Provide the [X, Y] coordinate of the cell's center where the given text is located.  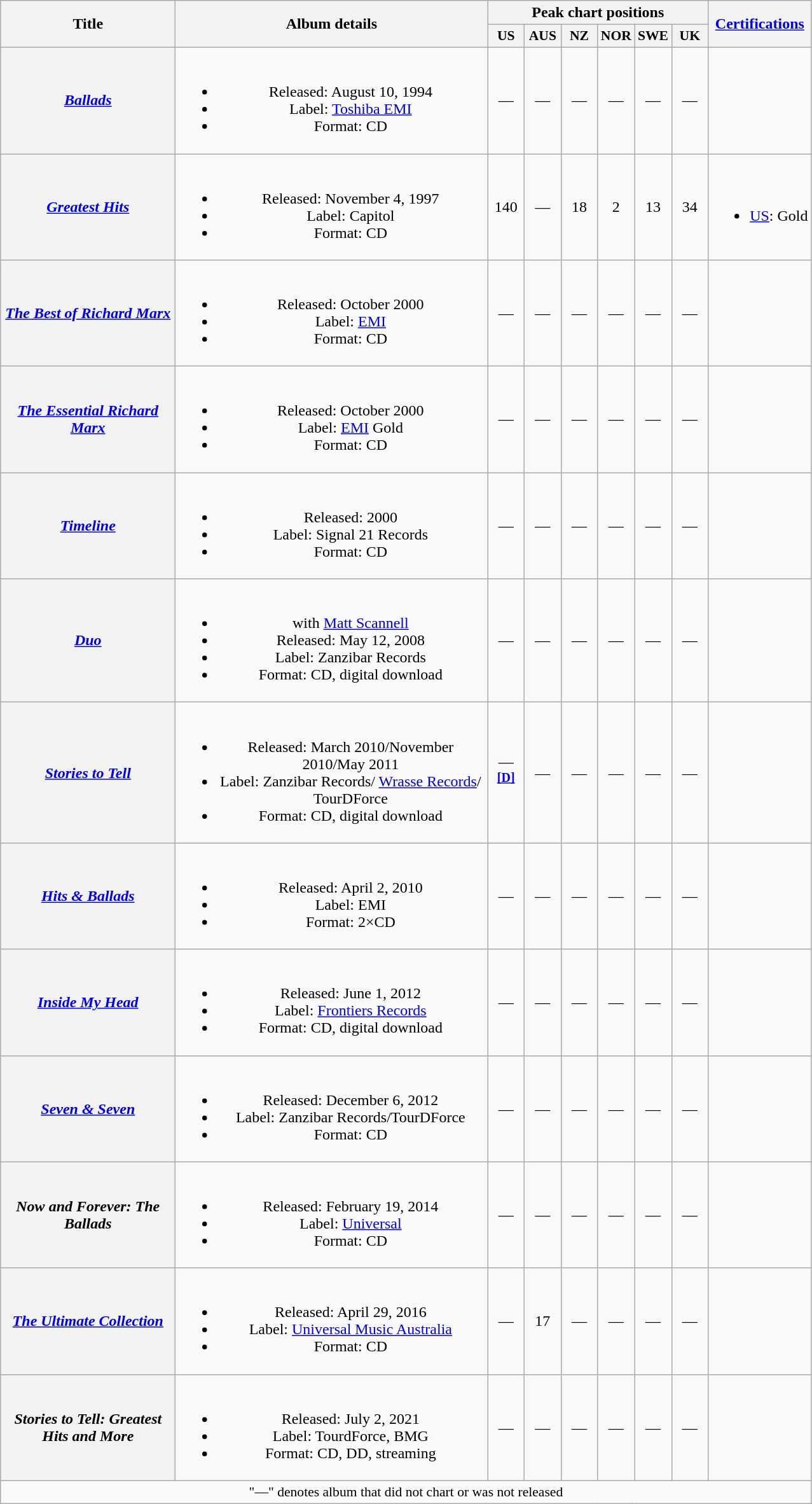
US [506, 36]
Certifications [760, 24]
Timeline [88, 526]
The Ultimate Collection [88, 1321]
Ballads [88, 101]
Released: June 1, 2012Label: Frontiers RecordsFormat: CD, digital download [332, 1003]
Released: April 29, 2016Label: Universal Music AustraliaFormat: CD [332, 1321]
Title [88, 24]
140 [506, 207]
Released: February 19, 2014Label: UniversalFormat: CD [332, 1215]
Stories to Tell [88, 772]
Peak chart positions [598, 13]
NOR [616, 36]
Duo [88, 641]
Stories to Tell: Greatest Hits and More [88, 1428]
Album details [332, 24]
18 [579, 207]
Released: March 2010/November 2010/May 2011Label: Zanzibar Records/ Wrasse Records/ TourDForceFormat: CD, digital download [332, 772]
Inside My Head [88, 1003]
The Best of Richard Marx [88, 313]
Seven & Seven [88, 1108]
Released: October 2000Label: EMI GoldFormat: CD [332, 420]
SWE [653, 36]
Now and Forever: The Ballads [88, 1215]
Greatest Hits [88, 207]
NZ [579, 36]
Released: November 4, 1997Label: CapitolFormat: CD [332, 207]
—[D] [506, 772]
UK [690, 36]
Released: August 10, 1994Label: Toshiba EMIFormat: CD [332, 101]
17 [543, 1321]
Released: October 2000Label: EMIFormat: CD [332, 313]
Released: December 6, 2012Label: Zanzibar Records/TourDForceFormat: CD [332, 1108]
with Matt ScannellReleased: May 12, 2008Label: Zanzibar RecordsFormat: CD, digital download [332, 641]
AUS [543, 36]
Hits & Ballads [88, 896]
"—" denotes album that did not chart or was not released [406, 1492]
US: Gold [760, 207]
Released: July 2, 2021Label: TourdForce, BMGFormat: CD, DD, streaming [332, 1428]
Released: April 2, 2010Label: EMIFormat: 2×CD [332, 896]
13 [653, 207]
34 [690, 207]
Released: 2000Label: Signal 21 RecordsFormat: CD [332, 526]
2 [616, 207]
The Essential Richard Marx [88, 420]
